Identify which cell holds the provided text, then report its (X, Y) central coordinate. 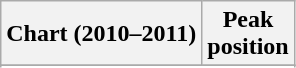
Chart (2010–2011) (102, 34)
Peakposition (248, 34)
